Locate the cell with the specified text and output its (X, Y) center coordinate. 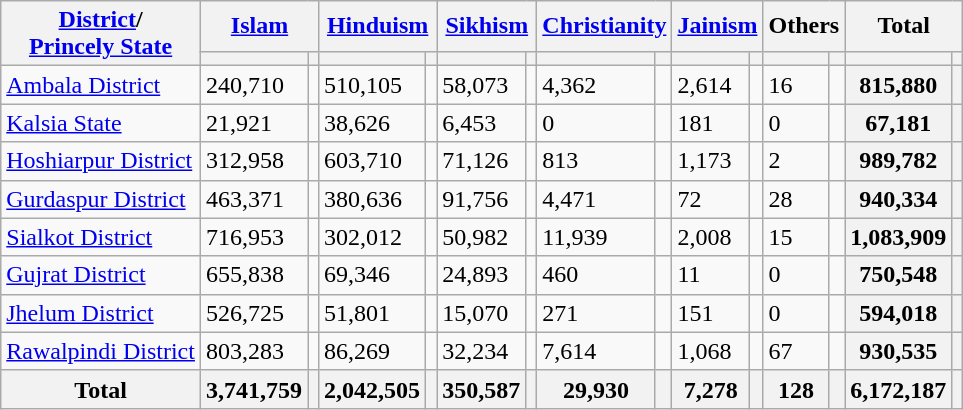
312,958 (254, 161)
Jhelum District (101, 313)
271 (596, 313)
24,893 (482, 275)
4,362 (596, 85)
29,930 (596, 389)
655,838 (254, 275)
350,587 (482, 389)
Islam (259, 26)
58,073 (482, 85)
989,782 (898, 161)
526,725 (254, 313)
3,741,759 (254, 389)
Kalsia State (101, 123)
Gurdaspur District (101, 199)
6,172,187 (898, 389)
32,234 (482, 351)
460 (596, 275)
38,626 (372, 123)
128 (796, 389)
91,756 (482, 199)
716,953 (254, 237)
240,710 (254, 85)
603,710 (372, 161)
67,181 (898, 123)
67 (796, 351)
6,453 (482, 123)
15 (796, 237)
Gujrat District (101, 275)
4,471 (596, 199)
1,068 (711, 351)
Rawalpindi District (101, 351)
Sikhism (487, 26)
380,636 (372, 199)
7,278 (711, 389)
803,283 (254, 351)
15,070 (482, 313)
72 (711, 199)
71,126 (482, 161)
Hinduism (378, 26)
Hoshiarpur District (101, 161)
151 (711, 313)
51,801 (372, 313)
510,105 (372, 85)
86,269 (372, 351)
69,346 (372, 275)
594,018 (898, 313)
1,083,909 (898, 237)
50,982 (482, 237)
District/Princely State (101, 34)
Others (804, 26)
16 (796, 85)
930,535 (898, 351)
Sialkot District (101, 237)
302,012 (372, 237)
Ambala District (101, 85)
Christianity (604, 26)
181 (711, 123)
2,042,505 (372, 389)
21,921 (254, 123)
940,334 (898, 199)
1,173 (711, 161)
2,614 (711, 85)
2,008 (711, 237)
815,880 (898, 85)
813 (596, 161)
750,548 (898, 275)
463,371 (254, 199)
2 (796, 161)
11 (711, 275)
Jainism (718, 26)
28 (796, 199)
11,939 (596, 237)
7,614 (596, 351)
